Extract the [X, Y] coordinate from the center of the cell holding the provided text.  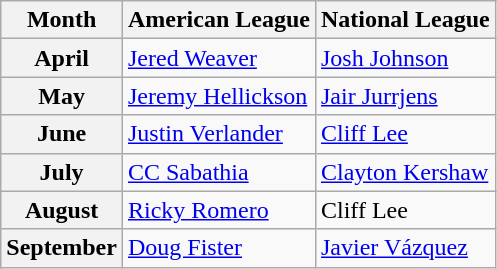
May [62, 96]
Clayton Kershaw [405, 172]
August [62, 210]
Jair Jurrjens [405, 96]
September [62, 248]
National League [405, 20]
Doug Fister [218, 248]
June [62, 134]
CC Sabathia [218, 172]
Jeremy Hellickson [218, 96]
Justin Verlander [218, 134]
Josh Johnson [405, 58]
Month [62, 20]
American League [218, 20]
Ricky Romero [218, 210]
Jered Weaver [218, 58]
July [62, 172]
Javier Vázquez [405, 248]
April [62, 58]
